Detect which cell encompasses the target text, then output its (X, Y) center coordinate. 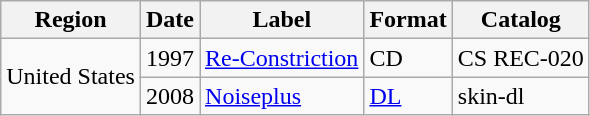
CD (408, 58)
DL (408, 96)
2008 (170, 96)
United States (71, 77)
Date (170, 20)
skin-dl (520, 96)
Region (71, 20)
1997 (170, 58)
Re-Constriction (282, 58)
Format (408, 20)
CS REC-020 (520, 58)
Noiseplus (282, 96)
Label (282, 20)
Catalog (520, 20)
